Return the (X, Y) coordinate for the center point of the cell that contains the specified text.  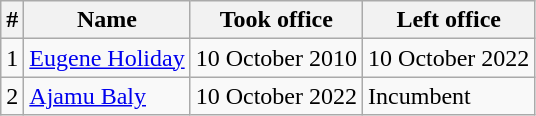
Name (107, 20)
Ajamu Baly (107, 96)
Left office (449, 20)
# (12, 20)
Took office (276, 20)
10 October 2010 (276, 58)
2 (12, 96)
Eugene Holiday (107, 58)
Incumbent (449, 96)
1 (12, 58)
